Pinpoint the cell where the given text exists, returning its (x, y) midpoint coordinate. 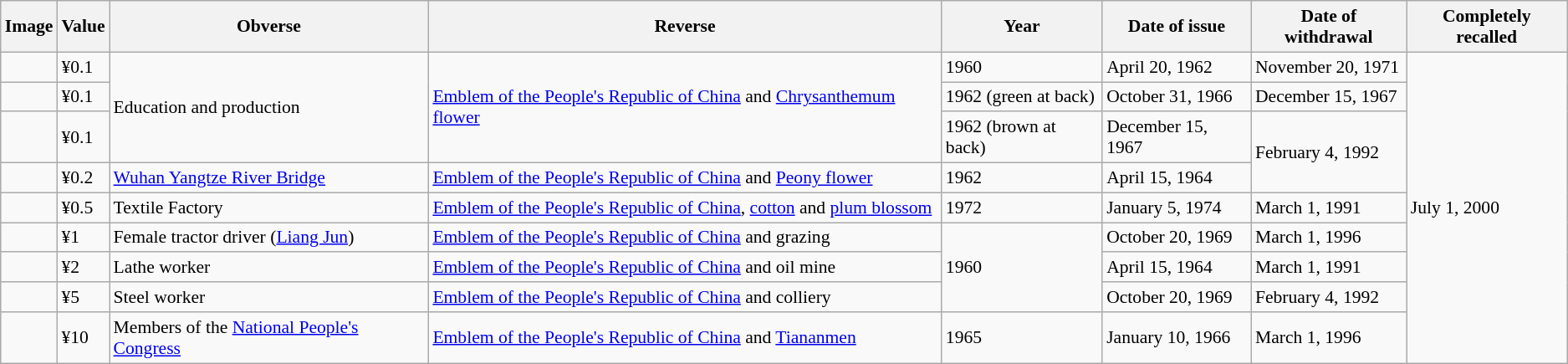
Date of issue (1177, 27)
July 1, 2000 (1487, 208)
October 31, 1966 (1177, 97)
January 5, 1974 (1177, 208)
1972 (1022, 208)
1962 (1022, 178)
¥10 (83, 338)
1962 (brown at back) (1022, 137)
Year (1022, 27)
Image (29, 27)
Female tractor driver (Liang Jun) (269, 238)
Emblem of the People's Republic of China and oil mine (684, 268)
Emblem of the People's Republic of China and Chrysanthemum flower (684, 107)
¥0.2 (83, 178)
¥2 (83, 268)
Completely recalled (1487, 27)
¥0.5 (83, 208)
Emblem of the People's Republic of China and Tiananmen (684, 338)
1962 (green at back) (1022, 97)
Emblem of the People's Republic of China and colliery (684, 297)
Emblem of the People's Republic of China, cotton and plum blossom (684, 208)
Date of withdrawal (1329, 27)
Obverse (269, 27)
1965 (1022, 338)
Wuhan Yangtze River Bridge (269, 178)
Emblem of the People's Republic of China and grazing (684, 238)
Emblem of the People's Republic of China and Peony flower (684, 178)
Reverse (684, 27)
Textile Factory (269, 208)
Steel worker (269, 297)
¥1 (83, 238)
November 20, 1971 (1329, 67)
Members of the National People's Congress (269, 338)
January 10, 1966 (1177, 338)
¥5 (83, 297)
Education and production (269, 107)
Lathe worker (269, 268)
Value (83, 27)
April 20, 1962 (1177, 67)
